Find where the given text appears and provide that cell's center as [x, y] coordinate. 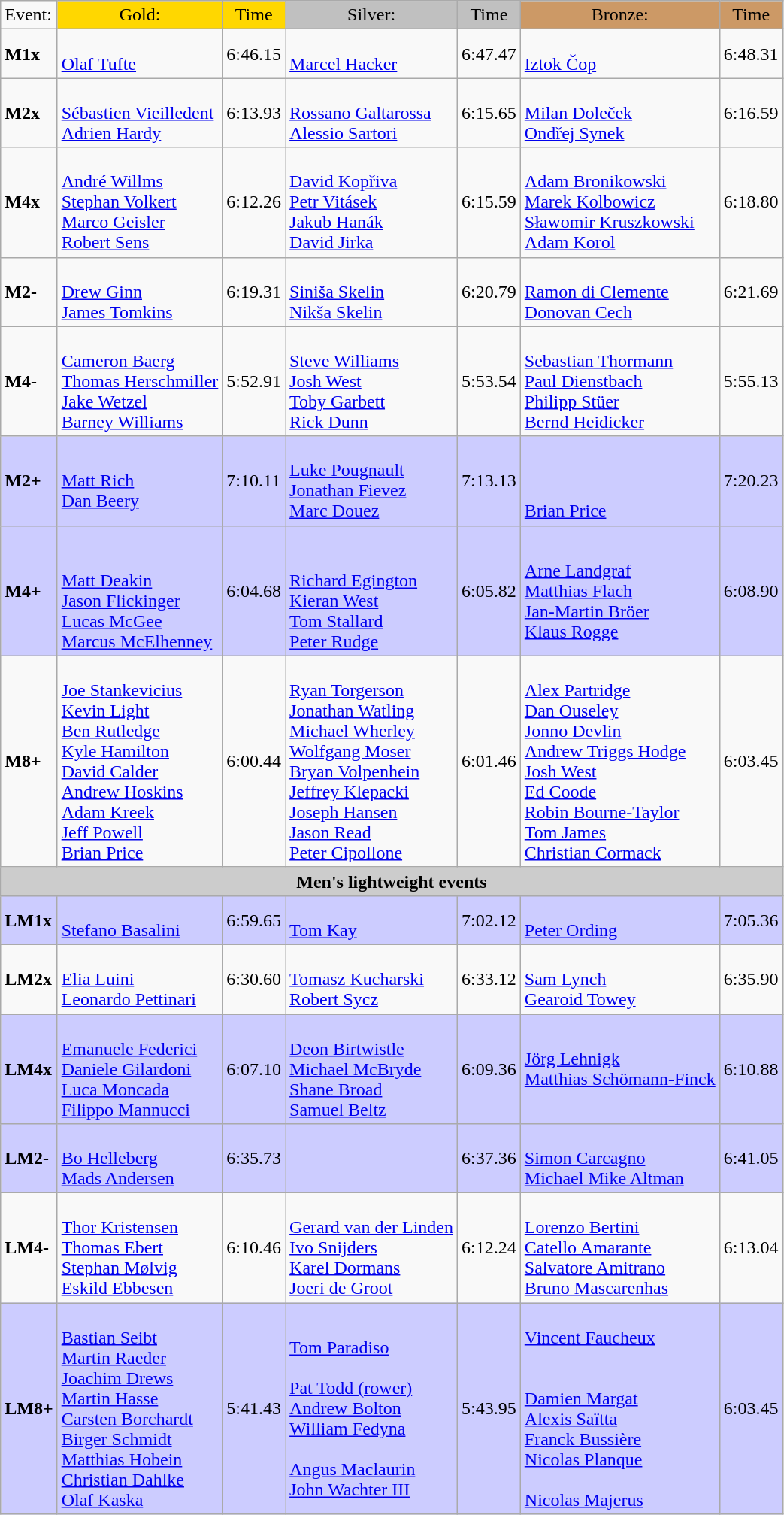
Arne Landgraf Matthias Flach Jan-Martin Bröer Klaus Rogge [619, 591]
Tom Paradiso Pat Todd (rower) Andrew Bolton William Fedyna Angus Maclaurin John Wachter III [371, 1409]
6:33.12 [489, 979]
Bronze: [619, 15]
M8+ [29, 761]
M1x [29, 54]
LM1x [29, 920]
6:10.88 [751, 1068]
5:41.43 [254, 1409]
6:13.93 [254, 113]
M2x [29, 113]
Rossano Galtarossa Alessio Sartori [371, 113]
Olaf Tufte [140, 54]
Simon Carcagno Michael Mike Altman [619, 1159]
LM8+ [29, 1409]
6:21.69 [751, 292]
7:02.12 [489, 920]
Milan Doleček Ondřej Synek [619, 113]
LM4- [29, 1248]
6:01.46 [489, 761]
M4+ [29, 591]
Men's lightweight events [392, 881]
Peter Ording [619, 920]
6:37.36 [489, 1159]
6:05.82 [489, 591]
Tomasz Kucharski Robert Sycz [371, 979]
6:47.47 [489, 54]
Jörg Lehnigk Matthias Schömann-Finck [619, 1068]
Brian Price [619, 481]
6:41.05 [751, 1159]
Gold: [140, 15]
Vincent Faucheux Damien Margat Alexis Saïtta Franck Bussière Nicolas Planque Nicolas Majerus [619, 1409]
M2- [29, 292]
6:20.79 [489, 292]
Matt Deakin Jason Flickinger Lucas McGee Marcus McElhenney [140, 591]
5:52.91 [254, 381]
6:09.36 [489, 1068]
6:19.31 [254, 292]
6:48.31 [751, 54]
6:59.65 [254, 920]
Event: [29, 15]
6:00.44 [254, 761]
LM2x [29, 979]
Thor Kristensen Thomas Ebert Stephan Mølvig Eskild Ebbesen [140, 1248]
Ramon di Clemente Donovan Cech [619, 292]
Cameron Baerg Thomas Herschmiller Jake Wetzel Barney Williams [140, 381]
Silver: [371, 15]
6:08.90 [751, 591]
6:35.73 [254, 1159]
Siniša Skelin Nikša Skelin [371, 292]
Marcel Hacker [371, 54]
7:05.36 [751, 920]
Adam Bronikowski Marek Kolbowicz Sławomir Kruszkowski Adam Korol [619, 202]
M4- [29, 381]
6:07.10 [254, 1068]
Lorenzo Bertini Catello Amarante Salvatore Amitrano Bruno Mascarenhas [619, 1248]
7:13.13 [489, 481]
6:15.59 [489, 202]
Bastian Seibt Martin Raeder Joachim Drews Martin Hasse Carsten Borchardt Birger Schmidt Matthias Hobein Christian Dahlke Olaf Kaska [140, 1409]
6:18.80 [751, 202]
Ryan Torgerson Jonathan Watling Michael Wherley Wolfgang Moser Bryan Volpenhein Jeffrey Klepacki Joseph Hansen Jason Read Peter Cipollone [371, 761]
Sam Lynch Gearoid Towey [619, 979]
Tom Kay [371, 920]
6:13.04 [751, 1248]
Iztok Čop [619, 54]
LM4x [29, 1068]
M2+ [29, 481]
6:12.24 [489, 1248]
6:35.90 [751, 979]
6:15.65 [489, 113]
David Kopřiva Petr Vitásek Jakub Hanák David Jirka [371, 202]
6:30.60 [254, 979]
M4x [29, 202]
6:16.59 [751, 113]
6:10.46 [254, 1248]
Alex Partridge Dan Ouseley Jonno Devlin Andrew Triggs Hodge Josh West Ed Coode Robin Bourne-Taylor Tom James Christian Cormack [619, 761]
7:10.11 [254, 481]
Gerard van der Linden Ivo Snijders Karel Dormans Joeri de Groot [371, 1248]
6:04.68 [254, 591]
LM2- [29, 1159]
6:12.26 [254, 202]
Sébastien Vieilledent Adrien Hardy [140, 113]
Drew Ginn James Tomkins [140, 292]
5:43.95 [489, 1409]
Luke Pougnault Jonathan Fievez Marc Douez [371, 481]
Emanuele Federici Daniele Gilardoni Luca Moncada Filippo Mannucci [140, 1068]
Steve Williams Josh West Toby Garbett Rick Dunn [371, 381]
André Willms Stephan Volkert Marco Geisler Robert Sens [140, 202]
Stefano Basalini [140, 920]
Bo Helleberg Mads Andersen [140, 1159]
Matt Rich Dan Beery [140, 481]
Richard Egington Kieran West Tom Stallard Peter Rudge [371, 591]
7:20.23 [751, 481]
Elia Luini Leonardo Pettinari [140, 979]
6:46.15 [254, 54]
5:55.13 [751, 381]
Deon Birtwistle Michael McBryde Shane Broad Samuel Beltz [371, 1068]
Sebastian Thormann Paul Dienstbach Philipp Stüer Bernd Heidicker [619, 381]
Joe Stankevicius Kevin Light Ben Rutledge Kyle Hamilton David Calder Andrew Hoskins Adam Kreek Jeff Powell Brian Price [140, 761]
5:53.54 [489, 381]
